Extract the [X, Y] coordinate from the center of the cell holding the provided text.  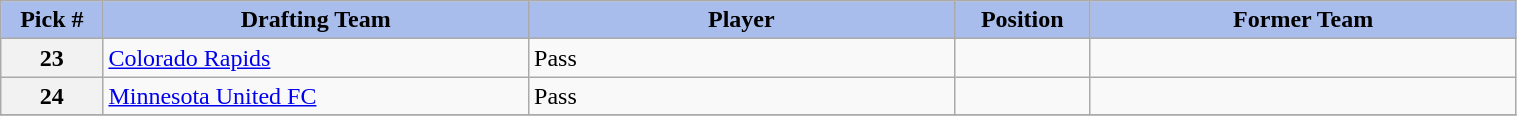
Colorado Rapids [316, 58]
24 [52, 96]
Position [1022, 20]
Pick # [52, 20]
Former Team [1303, 20]
23 [52, 58]
Player [742, 20]
Drafting Team [316, 20]
Minnesota United FC [316, 96]
